Determine the [x, y] coordinate at the center of the cell enclosing the given text.  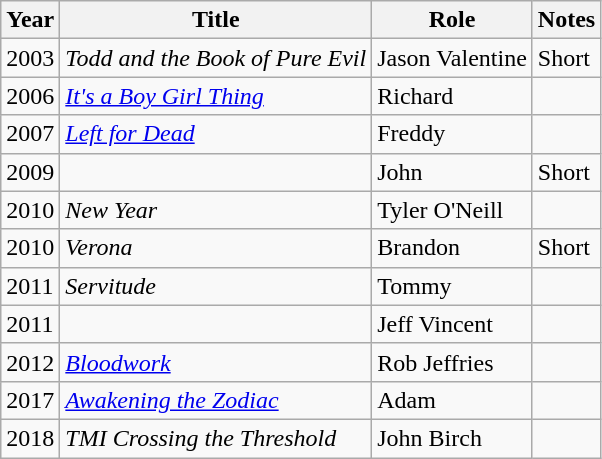
Notes [566, 20]
Freddy [452, 134]
Jeff Vincent [452, 324]
New Year [216, 210]
John [452, 172]
Richard [452, 96]
Adam [452, 400]
Year [30, 20]
2017 [30, 400]
2018 [30, 438]
Left for Dead [216, 134]
Todd and the Book of Pure Evil [216, 58]
Verona [216, 248]
Tyler O'Neill [452, 210]
2007 [30, 134]
Awakening the Zodiac [216, 400]
2009 [30, 172]
2003 [30, 58]
John Birch [452, 438]
Jason Valentine [452, 58]
It's a Boy Girl Thing [216, 96]
Tommy [452, 286]
Title [216, 20]
Role [452, 20]
TMI Crossing the Threshold [216, 438]
Bloodwork [216, 362]
2012 [30, 362]
Brandon [452, 248]
Rob Jeffries [452, 362]
2006 [30, 96]
Servitude [216, 286]
